Provide the (X, Y) coordinate of the cell's center where the given text is located.  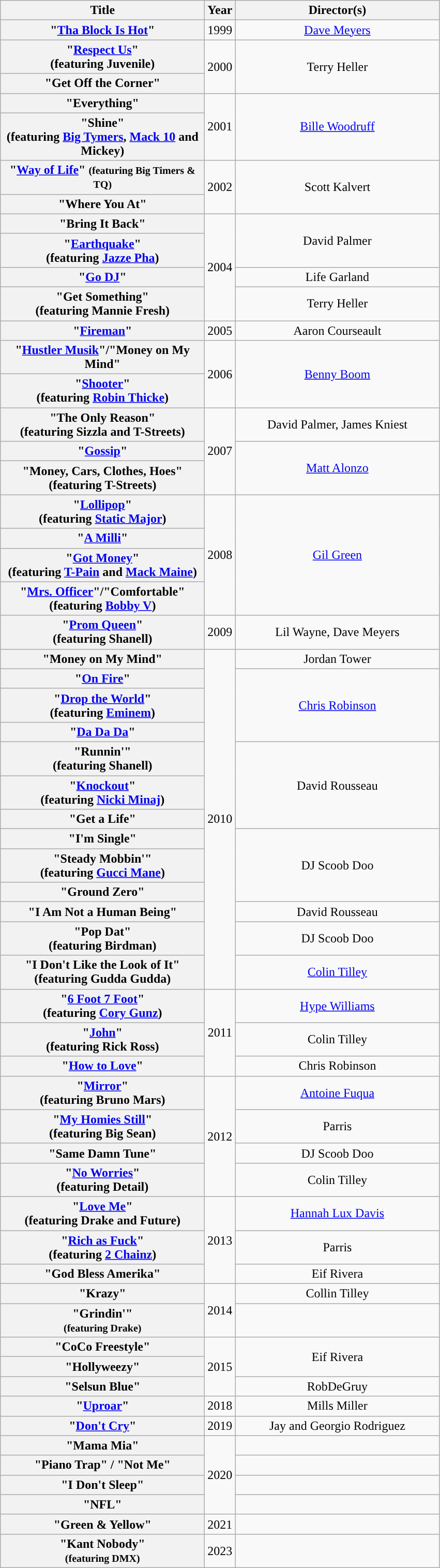
"The Only Reason"(featuring Sizzla and T-Streets) (102, 424)
"Shooter"(featuring Robin Thicke) (102, 391)
Bille Woodruff (337, 127)
"Shine"(featuring Big Tymers, Mack 10 and Mickey) (102, 137)
2005 (220, 331)
2010 (220, 819)
David Palmer (337, 240)
"I'm Single" (102, 839)
Year (220, 10)
"Fireman" (102, 331)
"Mama Mia" (102, 1445)
"Selsun Blue" (102, 1386)
"Get a Life" (102, 819)
Matt Alonzo (337, 468)
2021 (220, 1524)
"On Fire" (102, 678)
"Rich as Fuck"(featuring 2 Chainz) (102, 1247)
"Get Something"(featuring Mannie Fresh) (102, 303)
"Gossip" (102, 451)
Director(s) (337, 10)
"Hustler Musik"/"Money on My Mind" (102, 357)
"Knockout"(featuring Nicki Minaj) (102, 792)
"Got Money"(featuring T-Pain and Mack Maine) (102, 565)
2020 (220, 1475)
"Lollipop"(featuring Static Major) (102, 511)
"6 Foot 7 Foot"(featuring Cory Gunz) (102, 1006)
"Mirror"(featuring Bruno Mars) (102, 1093)
"CoCo Freestyle" (102, 1347)
"Piano Trap" / "Not Me" (102, 1465)
Collin Tilley (337, 1294)
"Money on My Mind" (102, 659)
"Uproar" (102, 1406)
2019 (220, 1426)
"How to Love" (102, 1066)
"Krazy" (102, 1294)
2002 (220, 187)
"Bring It Back" (102, 224)
Gil Green (337, 555)
"Money, Cars, Clothes, Hoes"(featuring T-Streets) (102, 478)
"Ground Zero" (102, 892)
David Palmer, James Kniest (337, 424)
Hype Williams (337, 1006)
Mills Miller (337, 1406)
2014 (220, 1310)
Hannah Lux Davis (337, 1213)
"I Am Not a Human Being" (102, 912)
"Prom Queen"(featuring Shanell) (102, 632)
"Way of Life" (featuring Big Timers & TQ) (102, 177)
"Go DJ" (102, 277)
2008 (220, 555)
"NFL" (102, 1504)
2004 (220, 267)
2001 (220, 127)
2018 (220, 1406)
"No Worries"(featuring Detail) (102, 1180)
"Runnin'"(featuring Shanell) (102, 759)
2000 (220, 66)
"Pop Dat"(featuring Birdman) (102, 939)
Lil Wayne, Dave Meyers (337, 632)
"Respect Us"(featuring Juvenile) (102, 57)
"Get Off the Corner" (102, 83)
"Love Me"(featuring Drake and Future) (102, 1213)
Aaron Courseault (337, 331)
"Drop the World"(featuring Eminem) (102, 705)
"Hollyweezy" (102, 1367)
"Green & Yellow" (102, 1524)
"John"(featuring Rick Ross) (102, 1039)
"Da Da Da" (102, 732)
Dave Meyers (337, 30)
Benny Boom (337, 374)
"Don't Cry" (102, 1426)
2023 (220, 1550)
2006 (220, 374)
RobDeGruy (337, 1386)
"Same Damn Tune" (102, 1153)
"My Homies Still"(featuring Big Sean) (102, 1126)
"Mrs. Officer"/"Comfortable"(featuring Bobby V) (102, 598)
2011 (220, 1032)
Jay and Georgio Rodriguez (337, 1426)
"Where You At" (102, 204)
"A Milli" (102, 538)
"Everything" (102, 103)
Antoine Fuqua (337, 1093)
"I Don't Like the Look of It"(featuring Gudda Gudda) (102, 972)
2015 (220, 1367)
"Earthquake"(featuring Jazze Pha) (102, 250)
"Tha Block Is Hot" (102, 30)
"Grindin'"(featuring Drake) (102, 1321)
2012 (220, 1136)
"I Don't Sleep" (102, 1485)
Life Garland (337, 277)
Scott Kalvert (337, 187)
Title (102, 10)
2009 (220, 632)
"Steady Mobbin'"(featuring Gucci Mane) (102, 865)
"Kant Nobody"(featuring DMX) (102, 1550)
"God Bless Amerika" (102, 1274)
1999 (220, 30)
Jordan Tower (337, 659)
2007 (220, 451)
2013 (220, 1240)
